Pinpoint the cell where the given text exists, returning its [x, y] midpoint coordinate. 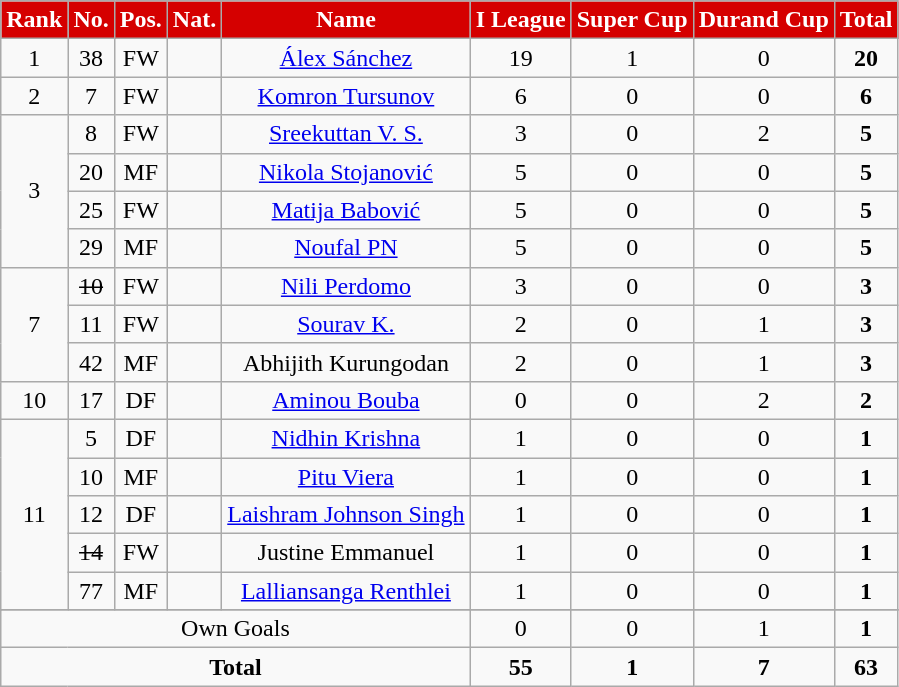
Justine Emmanuel [346, 553]
Matija Babović [346, 210]
Durand Cup [764, 20]
Abhijith Kurungodan [346, 362]
Sourav K. [346, 324]
Aminou Bouba [346, 400]
Rank [34, 20]
Nidhin Krishna [346, 438]
8 [91, 134]
Sreekuttan V. S. [346, 134]
29 [91, 248]
Lalliansanga Renthlei [346, 591]
Name [346, 20]
I League [520, 20]
Nat. [194, 20]
Noufal PN [346, 248]
77 [91, 591]
63 [866, 667]
Álex Sánchez [346, 58]
17 [91, 400]
Komron Tursunov [346, 96]
Pitu Viera [346, 477]
12 [91, 515]
55 [520, 667]
19 [520, 58]
Laishram Johnson Singh [346, 515]
Nikola Stojanović [346, 172]
25 [91, 210]
Own Goals [236, 629]
Nili Perdomo [346, 286]
Super Cup [632, 20]
14 [91, 553]
42 [91, 362]
38 [91, 58]
No. [91, 20]
Pos. [140, 20]
